Return [x, y] of the center of cell containing provided text 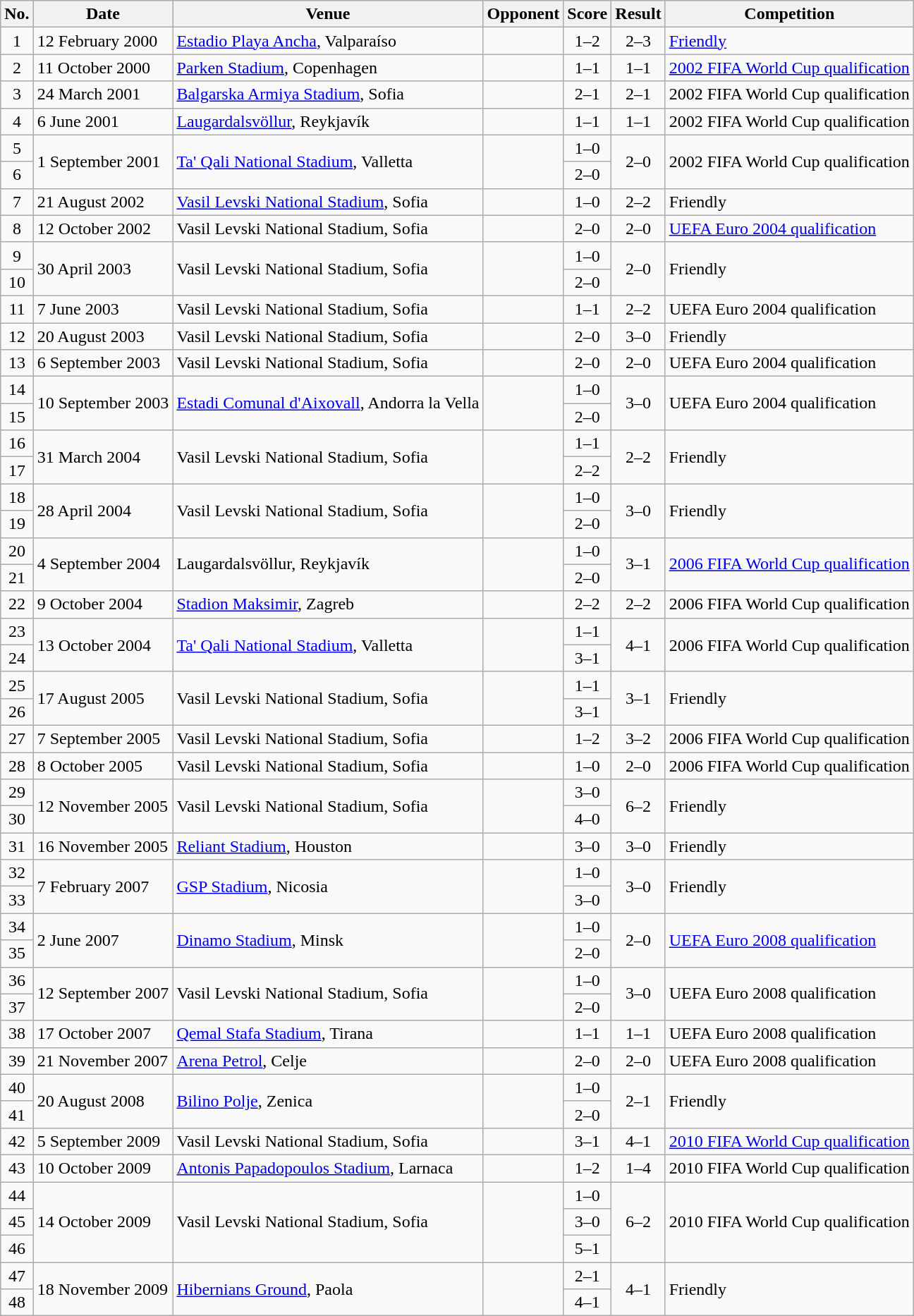
Arena Petrol, Celje [328, 1061]
1 [17, 41]
8 October 2005 [103, 765]
18 [17, 497]
3 [17, 95]
15 [17, 417]
44 [17, 1195]
27 [17, 738]
47 [17, 1276]
17 [17, 470]
31 March 2004 [103, 457]
12 November 2005 [103, 806]
Estadi Comunal d'Aixovall, Andorra la Vella [328, 403]
3–2 [638, 738]
24 [17, 658]
1–4 [638, 1168]
4–0 [587, 820]
45 [17, 1222]
13 [17, 363]
10 [17, 282]
20 [17, 551]
48 [17, 1303]
21 [17, 578]
17 August 2005 [103, 698]
42 [17, 1141]
38 [17, 1034]
Opponent [523, 14]
26 [17, 712]
12 September 2007 [103, 994]
11 [17, 309]
4 September 2004 [103, 564]
32 [17, 873]
Estadio Playa Ancha, Valparaíso [328, 41]
28 April 2004 [103, 511]
2 [17, 68]
19 [17, 524]
Dinamo Stadium, Minsk [328, 940]
8 [17, 229]
Venue [328, 14]
7 June 2003 [103, 309]
Score [587, 14]
10 October 2009 [103, 1168]
35 [17, 954]
30 [17, 820]
7 February 2007 [103, 887]
40 [17, 1087]
5 [17, 148]
12 [17, 336]
16 November 2005 [103, 846]
4 [17, 121]
24 March 2001 [103, 95]
No. [17, 14]
Qemal Stafa Stadium, Tirana [328, 1034]
9 [17, 255]
Reliant Stadium, Houston [328, 846]
Bilino Polje, Zenica [328, 1101]
9 October 2004 [103, 604]
Competition [789, 14]
5 September 2009 [103, 1141]
Date [103, 14]
20 August 2003 [103, 336]
11 October 2000 [103, 68]
46 [17, 1249]
13 October 2004 [103, 645]
39 [17, 1061]
36 [17, 980]
Parken Stadium, Copenhagen [328, 68]
2–3 [638, 41]
12 October 2002 [103, 229]
Stadion Maksimir, Zagreb [328, 604]
25 [17, 685]
Hibernians Ground, Paola [328, 1289]
43 [17, 1168]
16 [17, 444]
14 October 2009 [103, 1222]
Balgarska Armiya Stadium, Sofia [328, 95]
12 February 2000 [103, 41]
29 [17, 793]
28 [17, 765]
37 [17, 1007]
22 [17, 604]
Antonis Papadopoulos Stadium, Larnaca [328, 1168]
30 April 2003 [103, 269]
41 [17, 1114]
7 [17, 202]
5–1 [587, 1249]
6 June 2001 [103, 121]
34 [17, 927]
10 September 2003 [103, 403]
21 November 2007 [103, 1061]
33 [17, 900]
Result [638, 14]
31 [17, 846]
6 [17, 175]
14 [17, 390]
18 November 2009 [103, 1289]
21 August 2002 [103, 202]
6 September 2003 [103, 363]
GSP Stadium, Nicosia [328, 887]
1 September 2001 [103, 162]
20 August 2008 [103, 1101]
7 September 2005 [103, 738]
23 [17, 631]
2 June 2007 [103, 940]
17 October 2007 [103, 1034]
